Identify which cell holds the provided text, then report its (x, y) central coordinate. 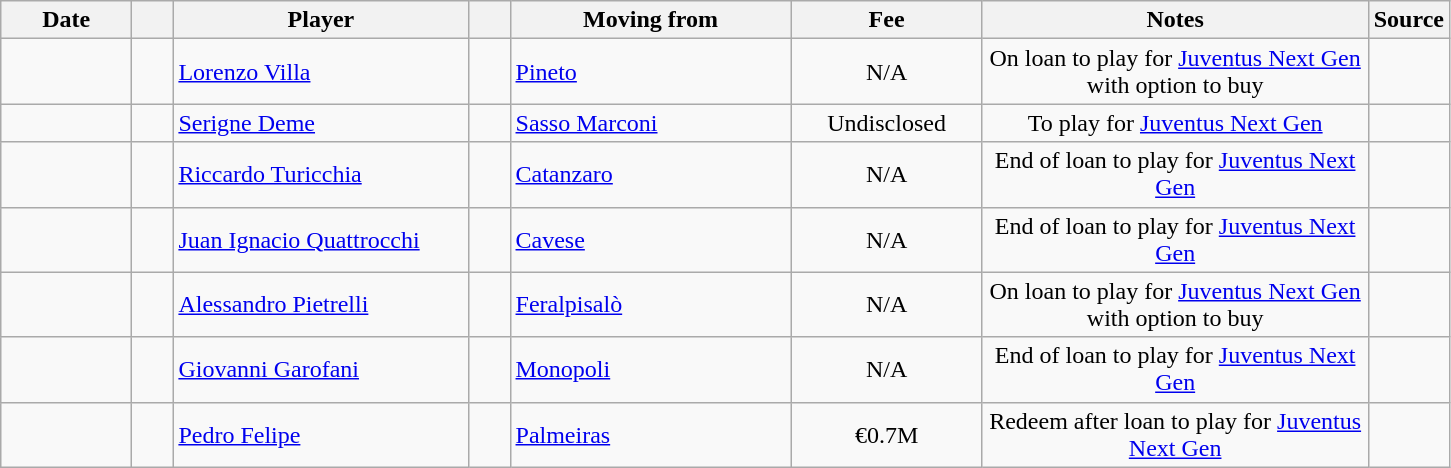
To play for Juventus Next Gen (1175, 123)
Riccardo Turicchia (321, 174)
Notes (1175, 20)
Lorenzo Villa (321, 72)
Moving from (650, 20)
Catanzaro (650, 174)
Undisclosed (886, 123)
Monopoli (650, 370)
Date (66, 20)
Fee (886, 20)
Player (321, 20)
Juan Ignacio Quattrocchi (321, 240)
Alessandro Pietrelli (321, 304)
Feralpisalò (650, 304)
Redeem after loan to play for Juventus Next Gen (1175, 434)
Source (1408, 20)
Serigne Deme (321, 123)
Cavese (650, 240)
Palmeiras (650, 434)
€0.7M (886, 434)
Pineto (650, 72)
Pedro Felipe (321, 434)
Sasso Marconi (650, 123)
Giovanni Garofani (321, 370)
